Capture the cell that displays the provided text and extract its (X, Y) central coordinate. 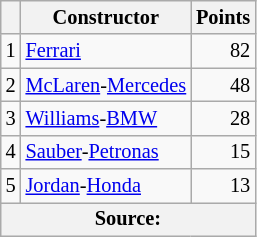
Source: (128, 219)
3 (11, 118)
4 (11, 152)
Points (223, 17)
48 (223, 85)
1 (11, 51)
Constructor (106, 17)
Williams-BMW (106, 118)
McLaren-Mercedes (106, 85)
Ferrari (106, 51)
Jordan-Honda (106, 186)
13 (223, 186)
2 (11, 85)
82 (223, 51)
28 (223, 118)
5 (11, 186)
Sauber-Petronas (106, 152)
15 (223, 152)
